Locate the cell with the specified text and output its [X, Y] center coordinate. 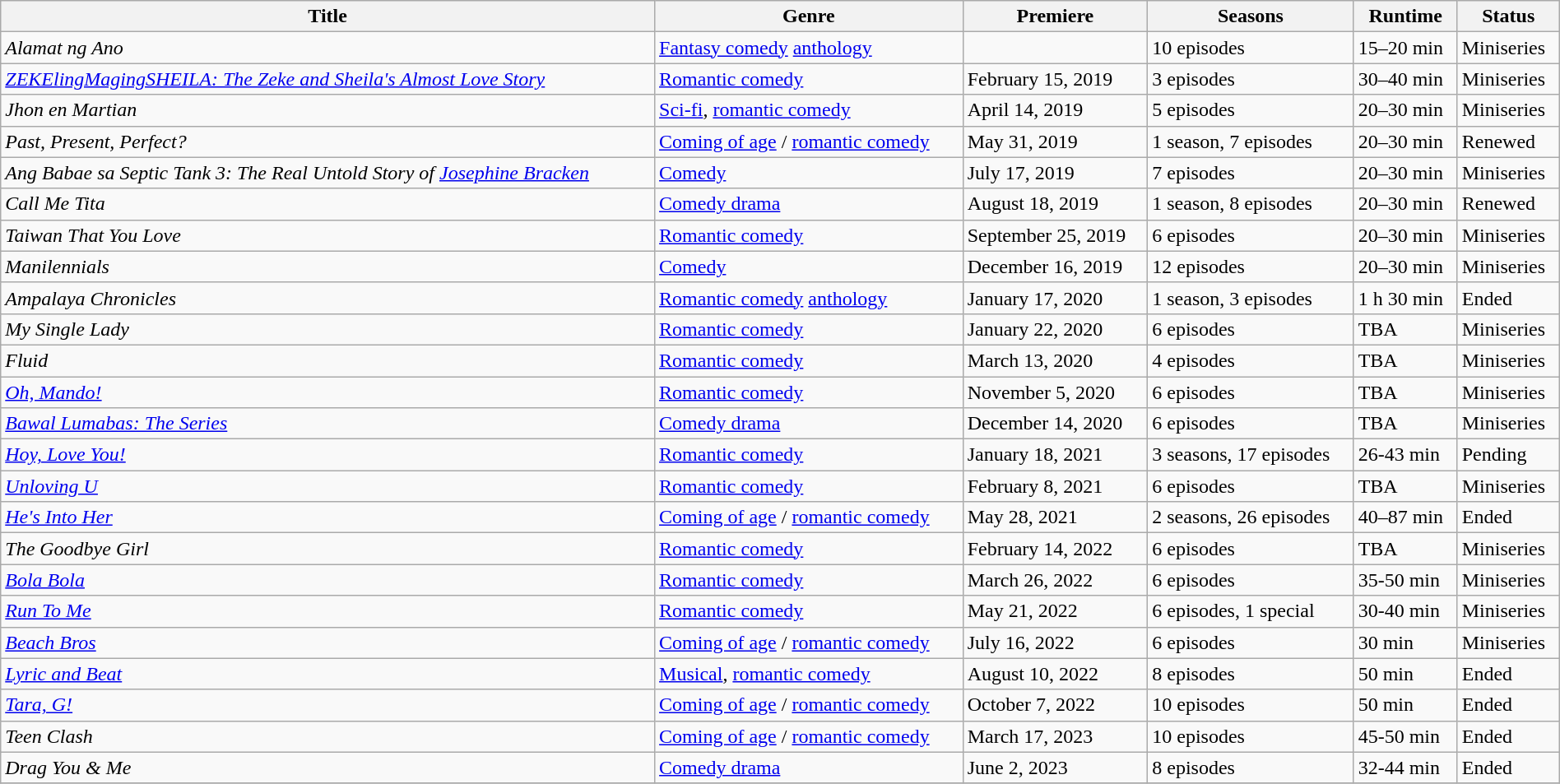
Lyric and Beat [327, 674]
7 episodes [1251, 173]
Ampalaya Chronicles [327, 298]
January 22, 2020 [1055, 329]
April 14, 2019 [1055, 110]
6 episodes, 1 special [1251, 611]
Runtime [1405, 16]
May 28, 2021 [1055, 517]
Teen Clash [327, 736]
1 h 30 min [1405, 298]
3 episodes [1251, 79]
August 18, 2019 [1055, 204]
August 10, 2022 [1055, 674]
February 15, 2019 [1055, 79]
May 21, 2022 [1055, 611]
June 2, 2023 [1055, 768]
Musical, romantic comedy [810, 674]
Premiere [1055, 16]
45-50 min [1405, 736]
November 5, 2020 [1055, 392]
Drag You & Me [327, 768]
Sci-fi, romantic comedy [810, 110]
He's Into Her [327, 517]
December 16, 2019 [1055, 267]
3 seasons, 17 episodes [1251, 455]
December 14, 2020 [1055, 424]
Call Me Tita [327, 204]
Seasons [1251, 16]
February 14, 2022 [1055, 549]
Manilennials [327, 267]
March 13, 2020 [1055, 360]
1 season, 7 episodes [1251, 141]
Genre [810, 16]
May 31, 2019 [1055, 141]
The Goodbye Girl [327, 549]
My Single Lady [327, 329]
July 16, 2022 [1055, 643]
Status [1508, 16]
March 26, 2022 [1055, 580]
1 season, 3 episodes [1251, 298]
Pending [1508, 455]
March 17, 2023 [1055, 736]
Alamat ng Ano [327, 48]
Ang Babae sa Septic Tank 3: The Real Untold Story of Josephine Bracken [327, 173]
January 18, 2021 [1055, 455]
40–87 min [1405, 517]
Hoy, Love You! [327, 455]
26-43 min [1405, 455]
Bawal Lumabas: The Series [327, 424]
30–40 min [1405, 79]
Taiwan That You Love [327, 235]
35-50 min [1405, 580]
Beach Bros [327, 643]
4 episodes [1251, 360]
1 season, 8 episodes [1251, 204]
30-40 min [1405, 611]
Oh, Mando! [327, 392]
September 25, 2019 [1055, 235]
Run To Me [327, 611]
Title [327, 16]
Past, Present, Perfect? [327, 141]
ZEKElingMagingSHEILA: The Zeke and Sheila's Almost Love Story [327, 79]
February 8, 2021 [1055, 486]
Bola Bola [327, 580]
15–20 min [1405, 48]
July 17, 2019 [1055, 173]
32-44 min [1405, 768]
12 episodes [1251, 267]
30 min [1405, 643]
Fluid [327, 360]
October 7, 2022 [1055, 705]
Tara, G! [327, 705]
Romantic comedy anthology [810, 298]
Jhon en Martian [327, 110]
2 seasons, 26 episodes [1251, 517]
5 episodes [1251, 110]
Unloving U [327, 486]
January 17, 2020 [1055, 298]
Fantasy comedy anthology [810, 48]
